From the cell containing the given text, extract its center point as [X, Y] coordinate. 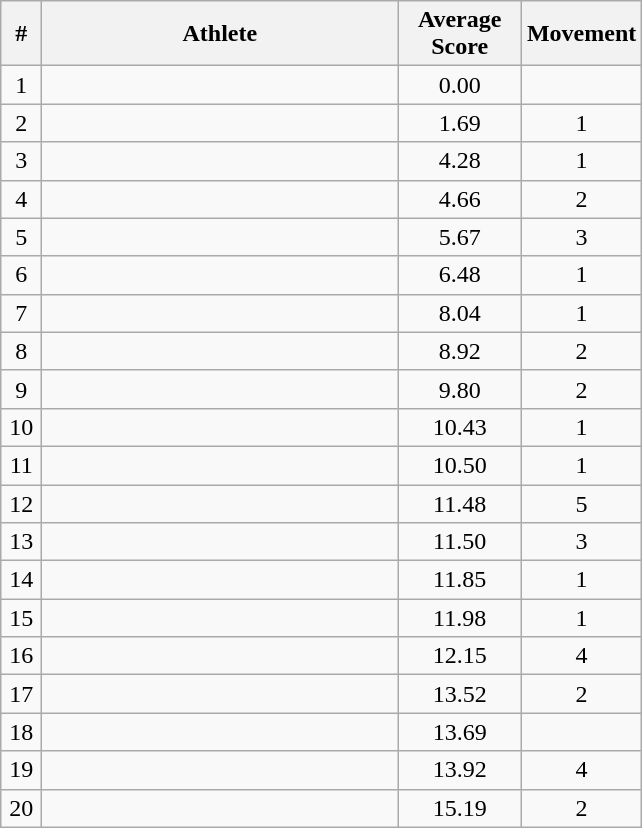
13 [22, 542]
18 [22, 732]
6.48 [460, 275]
12.15 [460, 656]
4.66 [460, 199]
13.69 [460, 732]
1.69 [460, 123]
7 [22, 313]
8.04 [460, 313]
19 [22, 770]
9 [22, 389]
11 [22, 465]
11.50 [460, 542]
15.19 [460, 808]
11.48 [460, 503]
11.98 [460, 618]
20 [22, 808]
8.92 [460, 351]
6 [22, 275]
13.92 [460, 770]
10 [22, 427]
11.85 [460, 580]
10.43 [460, 427]
0.00 [460, 85]
Athlete [220, 34]
12 [22, 503]
9.80 [460, 389]
Movement [581, 34]
# [22, 34]
17 [22, 694]
Average Score [460, 34]
10.50 [460, 465]
5.67 [460, 237]
15 [22, 618]
4.28 [460, 161]
14 [22, 580]
8 [22, 351]
13.52 [460, 694]
16 [22, 656]
